Identify which cell holds the provided text, then report its (x, y) central coordinate. 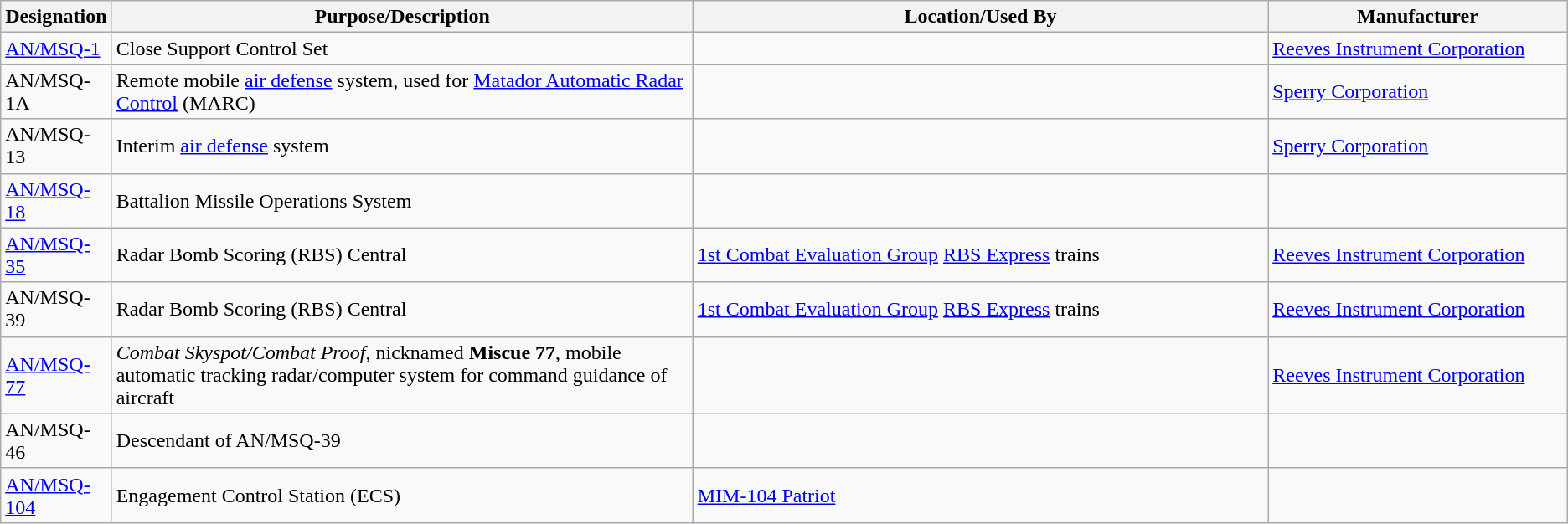
Interim air defense system (402, 146)
AN/MSQ-1A (56, 92)
Combat Skyspot/Combat Proof, nicknamed Miscue 77, mobile automatic tracking radar/computer system for command guidance of aircraft (402, 375)
Location/Used By (980, 17)
Engagement Control Station (ECS) (402, 496)
Battalion Missile Operations System (402, 201)
AN/MSQ-35 (56, 254)
AN/MSQ-1 (56, 49)
AN/MSQ-104 (56, 496)
Remote mobile air defense system, used for Matador Automatic Radar Control (MARC) (402, 92)
Manufacturer (1418, 17)
Designation (56, 17)
MIM-104 Patriot (980, 496)
Purpose/Description (402, 17)
AN/MSQ-46 (56, 440)
Close Support Control Set (402, 49)
Descendant of AN/MSQ-39 (402, 440)
AN/MSQ-77 (56, 375)
AN/MSQ-39 (56, 310)
AN/MSQ-18 (56, 201)
AN/MSQ-13 (56, 146)
